Scan for the cell matching the given text and deliver its (x, y) coordinate at center. 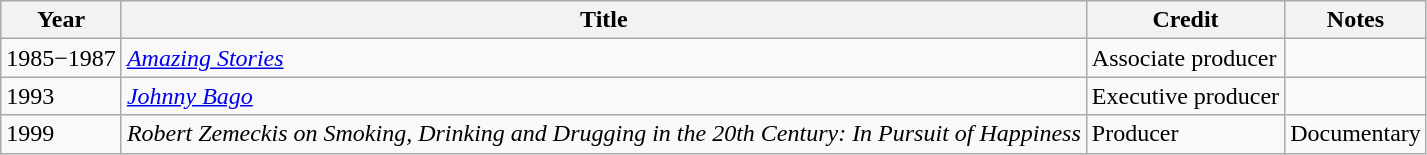
Executive producer (1185, 96)
Notes (1356, 20)
1985−1987 (62, 58)
Credit (1185, 20)
Year (62, 20)
Robert Zemeckis on Smoking, Drinking and Drugging in the 20th Century: In Pursuit of Happiness (604, 134)
1993 (62, 96)
Associate producer (1185, 58)
Amazing Stories (604, 58)
1999 (62, 134)
Documentary (1356, 134)
Producer (1185, 134)
Johnny Bago (604, 96)
Title (604, 20)
